Detect which cell encompasses the target text, then output its [X, Y] center coordinate. 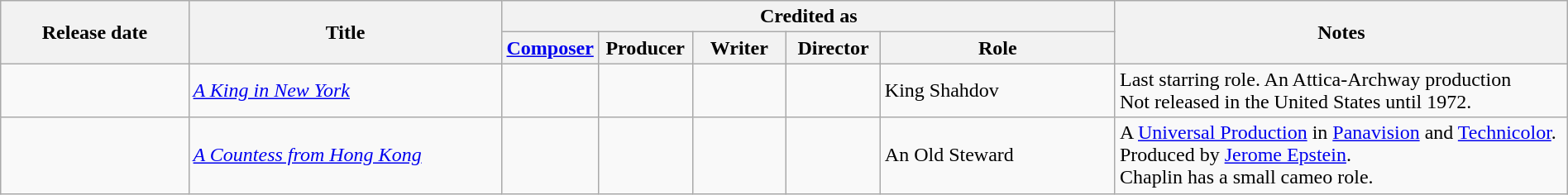
Writer [739, 48]
Director [834, 48]
Title [346, 32]
Last starring role. An Attica-Archway productionNot released in the United States until 1972. [1341, 91]
An Old Steward [997, 155]
King Shahdov [997, 91]
Release date [94, 32]
Producer [645, 48]
Composer [550, 48]
A King in New York [346, 91]
Credited as [809, 17]
Role [997, 48]
A Countess from Hong Kong [346, 155]
Notes [1341, 32]
A Universal Production in Panavision and Technicolor. Produced by Jerome Epstein.Chaplin has a small cameo role. [1341, 155]
